Provide the (X, Y) coordinate of the cell's center where the given text is located.  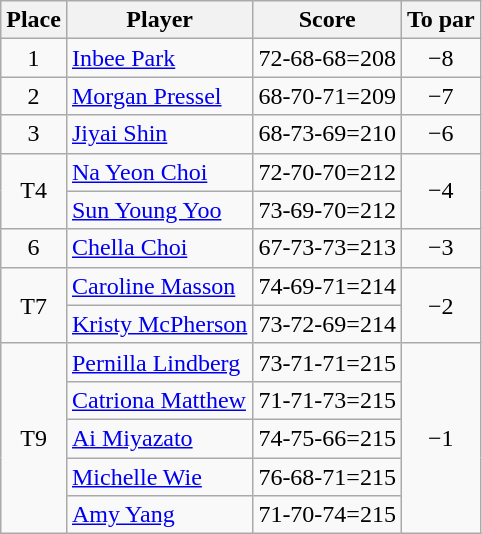
Caroline Masson (159, 286)
73-69-70=212 (328, 210)
−1 (440, 438)
Jiyai Shin (159, 134)
72-70-70=212 (328, 172)
−2 (440, 305)
Player (159, 20)
Ai Miyazato (159, 438)
Sun Young Yoo (159, 210)
Place (34, 20)
−3 (440, 248)
T7 (34, 305)
Kristy McPherson (159, 324)
6 (34, 248)
3 (34, 134)
68-73-69=210 (328, 134)
−4 (440, 191)
Morgan Pressel (159, 96)
72-68-68=208 (328, 58)
Score (328, 20)
2 (34, 96)
Inbee Park (159, 58)
71-70-74=215 (328, 515)
74-75-66=215 (328, 438)
73-71-71=215 (328, 362)
1 (34, 58)
73-72-69=214 (328, 324)
−6 (440, 134)
67-73-73=213 (328, 248)
To par (440, 20)
Michelle Wie (159, 477)
T9 (34, 438)
Chella Choi (159, 248)
68-70-71=209 (328, 96)
T4 (34, 191)
Amy Yang (159, 515)
Catriona Matthew (159, 400)
Pernilla Lindberg (159, 362)
74-69-71=214 (328, 286)
−8 (440, 58)
Na Yeon Choi (159, 172)
−7 (440, 96)
76-68-71=215 (328, 477)
71-71-73=215 (328, 400)
